Identify which cell holds the provided text, then report its (X, Y) central coordinate. 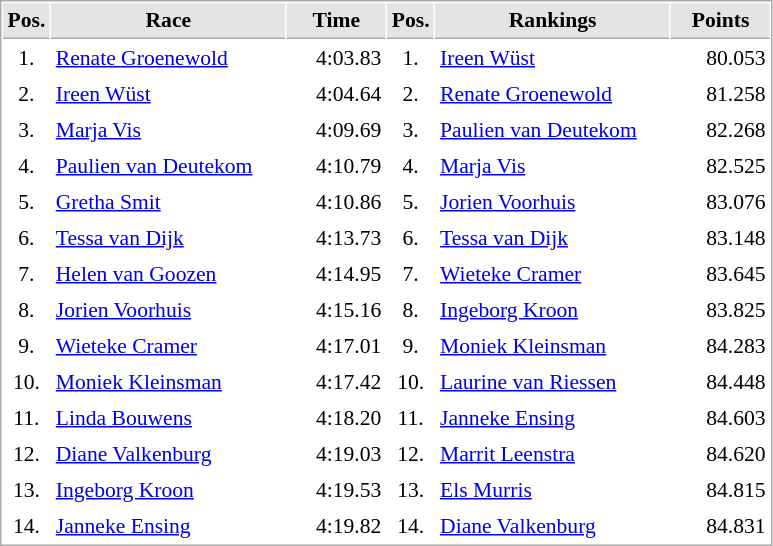
84.283 (720, 345)
4:15.16 (336, 309)
4:13.73 (336, 237)
Race (168, 21)
Marrit Leenstra (553, 453)
4:17.01 (336, 345)
4:03.83 (336, 57)
81.258 (720, 93)
Points (720, 21)
82.525 (720, 165)
4:18.20 (336, 417)
84.603 (720, 417)
Laurine van Riessen (553, 381)
84.620 (720, 453)
Helen van Goozen (168, 273)
Time (336, 21)
Els Murris (553, 489)
4:14.95 (336, 273)
Rankings (553, 21)
4:17.42 (336, 381)
84.448 (720, 381)
83.645 (720, 273)
4:04.64 (336, 93)
4:19.82 (336, 525)
Linda Bouwens (168, 417)
83.076 (720, 201)
4:10.79 (336, 165)
80.053 (720, 57)
82.268 (720, 129)
84.831 (720, 525)
4:19.53 (336, 489)
84.815 (720, 489)
4:10.86 (336, 201)
83.148 (720, 237)
83.825 (720, 309)
4:09.69 (336, 129)
Gretha Smit (168, 201)
4:19.03 (336, 453)
